Extract the [X, Y] coordinate from the center of the cell holding the provided text.  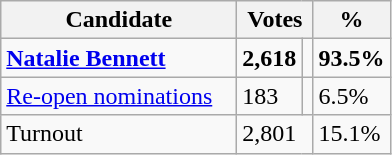
% [352, 20]
Turnout [119, 134]
183 [270, 96]
6.5% [352, 96]
15.1% [352, 134]
Candidate [119, 20]
Votes [275, 20]
Natalie Bennett [119, 58]
93.5% [352, 58]
2,801 [275, 134]
Re-open nominations [119, 96]
2,618 [270, 58]
